Locate the cell with the specified text and output its [X, Y] center coordinate. 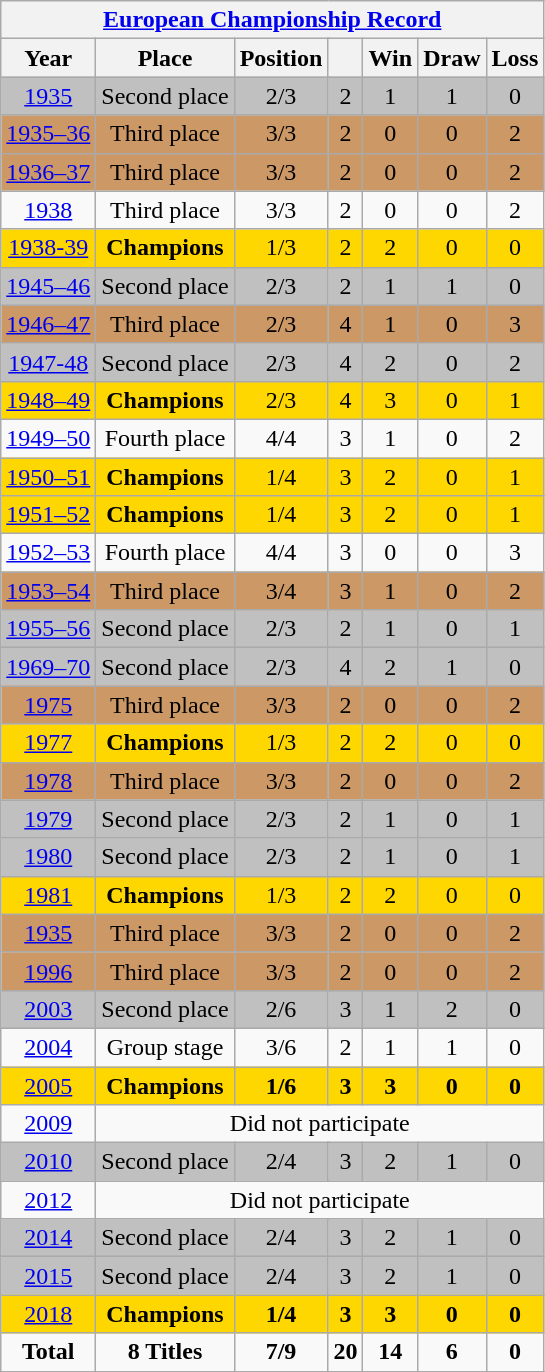
1955–56 [48, 629]
1953–54 [48, 591]
2004 [48, 1047]
6 [452, 1352]
Year [48, 58]
Place [165, 58]
1945–46 [48, 286]
2009 [48, 1124]
Loss [515, 58]
1/6 [281, 1085]
1947-48 [48, 362]
20 [346, 1352]
7/9 [281, 1352]
2/6 [281, 1009]
1951–52 [48, 515]
2003 [48, 1009]
1935–36 [48, 134]
2014 [48, 1238]
2015 [48, 1276]
European Championship Record [272, 20]
1969–70 [48, 667]
1977 [48, 743]
1938-39 [48, 248]
Win [390, 58]
Group stage [165, 1047]
1980 [48, 857]
1952–53 [48, 553]
1938 [48, 210]
3/6 [281, 1047]
1950–51 [48, 477]
3/4 [281, 591]
2012 [48, 1200]
1936–37 [48, 172]
1979 [48, 819]
14 [390, 1352]
1996 [48, 971]
1981 [48, 895]
Total [48, 1352]
2010 [48, 1162]
Position [281, 58]
1978 [48, 781]
1949–50 [48, 438]
2005 [48, 1085]
2018 [48, 1314]
Draw [452, 58]
1975 [48, 705]
8 Titles [165, 1352]
1948–49 [48, 400]
1946–47 [48, 324]
